Output the [X, Y] coordinate of the center of the cell containing the given text.  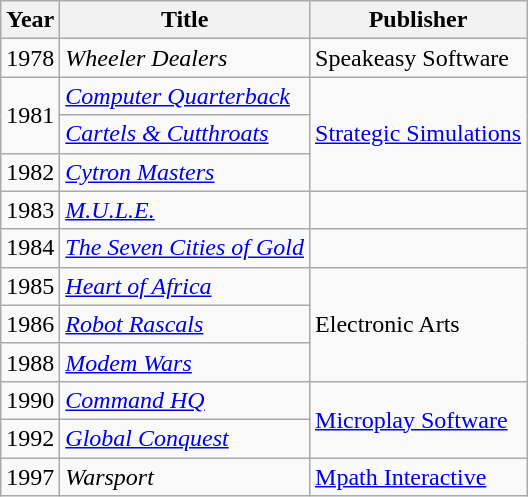
Wheeler Dealers [185, 58]
1986 [30, 324]
1978 [30, 58]
Microplay Software [418, 419]
1984 [30, 248]
M.U.L.E. [185, 210]
The Seven Cities of Gold [185, 248]
Global Conquest [185, 438]
Electronic Arts [418, 324]
1992 [30, 438]
Computer Quarterback [185, 96]
Warsport [185, 477]
Heart of Africa [185, 286]
Cartels & Cutthroats [185, 134]
Command HQ [185, 400]
1985 [30, 286]
1997 [30, 477]
Speakeasy Software [418, 58]
1982 [30, 172]
1983 [30, 210]
Year [30, 20]
Mpath Interactive [418, 477]
Publisher [418, 20]
Title [185, 20]
Modem Wars [185, 362]
1981 [30, 115]
Strategic Simulations [418, 134]
1988 [30, 362]
1990 [30, 400]
Cytron Masters [185, 172]
Robot Rascals [185, 324]
